Identify which cell holds the provided text, then report its [X, Y] central coordinate. 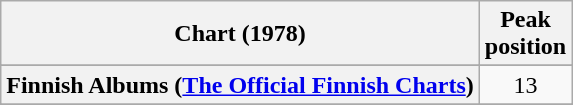
Peak position [525, 34]
13 [525, 85]
Finnish Albums (The Official Finnish Charts) [240, 85]
Chart (1978) [240, 34]
